Search for the cell housing the specified text and yield its [x, y] center coordinate. 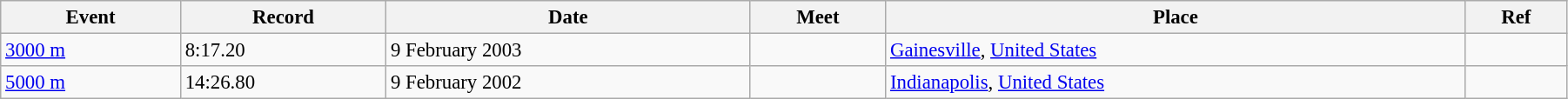
Date [568, 17]
Record [283, 17]
Event [90, 17]
Place [1176, 17]
8:17.20 [283, 50]
Gainesville, United States [1176, 50]
14:26.80 [283, 82]
9 February 2002 [568, 82]
Indianapolis, United States [1176, 82]
5000 m [90, 82]
Ref [1516, 17]
9 February 2003 [568, 50]
Meet [818, 17]
3000 m [90, 50]
